Pinpoint the cell where the given text exists, returning its [x, y] midpoint coordinate. 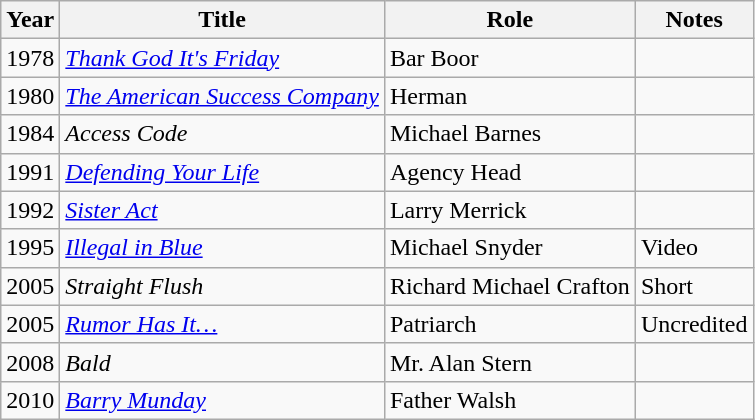
1984 [30, 134]
2010 [30, 400]
Straight Flush [222, 286]
1980 [30, 96]
Bald [222, 362]
Agency Head [510, 172]
Mr. Alan Stern [510, 362]
Illegal in Blue [222, 248]
Video [694, 248]
Larry Merrick [510, 210]
Title [222, 20]
Defending Your Life [222, 172]
Patriarch [510, 324]
Thank God It's Friday [222, 58]
Richard Michael Crafton [510, 286]
Notes [694, 20]
Michael Snyder [510, 248]
Barry Munday [222, 400]
2008 [30, 362]
1995 [30, 248]
Michael Barnes [510, 134]
Sister Act [222, 210]
Father Walsh [510, 400]
Rumor Has It… [222, 324]
Access Code [222, 134]
Bar Boor [510, 58]
1978 [30, 58]
1991 [30, 172]
Short [694, 286]
Uncredited [694, 324]
Year [30, 20]
1992 [30, 210]
Herman [510, 96]
Role [510, 20]
The American Success Company [222, 96]
